Extract the [X, Y] coordinate from the center of the cell holding the provided text.  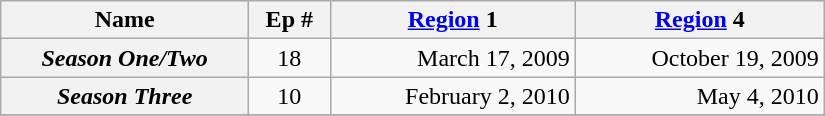
10 [290, 96]
Season One/Two [125, 58]
October 19, 2009 [700, 58]
March 17, 2009 [452, 58]
Season Three [125, 96]
May 4, 2010 [700, 96]
Name [125, 20]
Ep # [290, 20]
18 [290, 58]
February 2, 2010 [452, 96]
Region 4 [700, 20]
Region 1 [452, 20]
